Locate the cell with the specified text and output its [x, y] center coordinate. 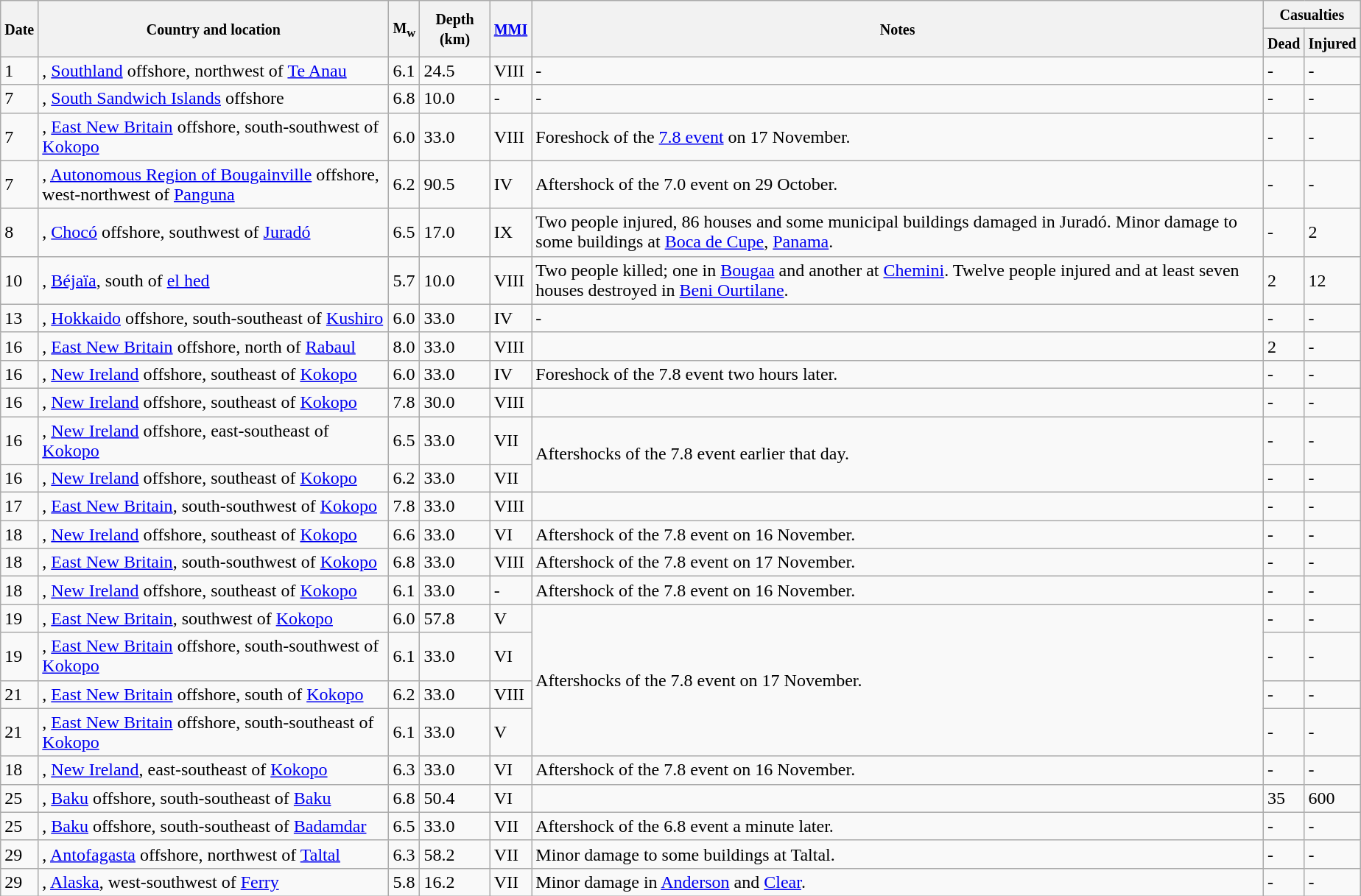
50.4 [455, 798]
Foreshock of the 7.8 event two hours later. [898, 374]
, Baku offshore, south-southeast of Baku [214, 798]
57.8 [455, 618]
Notes [898, 29]
Casualties [1312, 15]
, Antofagasta offshore, northwest of Taltal [214, 854]
8.0 [404, 346]
Aftershock of the 6.8 event a minute later. [898, 826]
13 [19, 318]
, East New Britain offshore, north of Rabaul [214, 346]
17.0 [455, 233]
1 [19, 71]
35 [1284, 798]
600 [1332, 798]
, New Ireland offshore, east-southeast of Kokopo [214, 440]
Minor damage in Anderson and Clear. [898, 882]
Mw [404, 29]
Aftershock of the 7.8 event on 17 November. [898, 562]
30.0 [455, 402]
IX [511, 233]
, New Ireland, east-southeast of Kokopo [214, 770]
Country and location [214, 29]
, South Sandwich Islands offshore [214, 99]
6.6 [404, 535]
, Baku offshore, south-southeast of Badamdar [214, 826]
Aftershocks of the 7.8 event on 17 November. [898, 680]
17 [19, 507]
58.2 [455, 854]
Two people injured, 86 houses and some municipal buildings damaged in Juradó. Minor damage to some buildings at Boca de Cupe, Panama. [898, 233]
, Alaska, west-southwest of Ferry [214, 882]
, East New Britain offshore, south of Kokopo [214, 694]
Aftershocks of the 7.8 event earlier that day. [898, 455]
Dead [1284, 43]
90.5 [455, 184]
, Béjaïa, south of el hed [214, 280]
Injured [1332, 43]
10 [19, 280]
Depth (km) [455, 29]
, East New Britain offshore, south-southeast of Kokopo [214, 732]
Two people killed; one in Bougaa and another at Chemini. Twelve people injured and at least seven houses destroyed in Beni Ourtilane. [898, 280]
24.5 [455, 71]
Minor damage to some buildings at Taltal. [898, 854]
16.2 [455, 882]
, East New Britain, southwest of Kokopo [214, 618]
Aftershock of the 7.0 event on 29 October. [898, 184]
5.7 [404, 280]
Date [19, 29]
MMI [511, 29]
5.8 [404, 882]
Foreshock of the 7.8 event on 17 November. [898, 137]
, Hokkaido offshore, south-southeast of Kushiro [214, 318]
, Autonomous Region of Bougainville offshore, west-northwest of Panguna [214, 184]
12 [1332, 280]
, Chocó offshore, southwest of Juradó [214, 233]
, Southland offshore, northwest of Te Anau [214, 71]
8 [19, 233]
